Detect which cell encompasses the target text, then output its [X, Y] center coordinate. 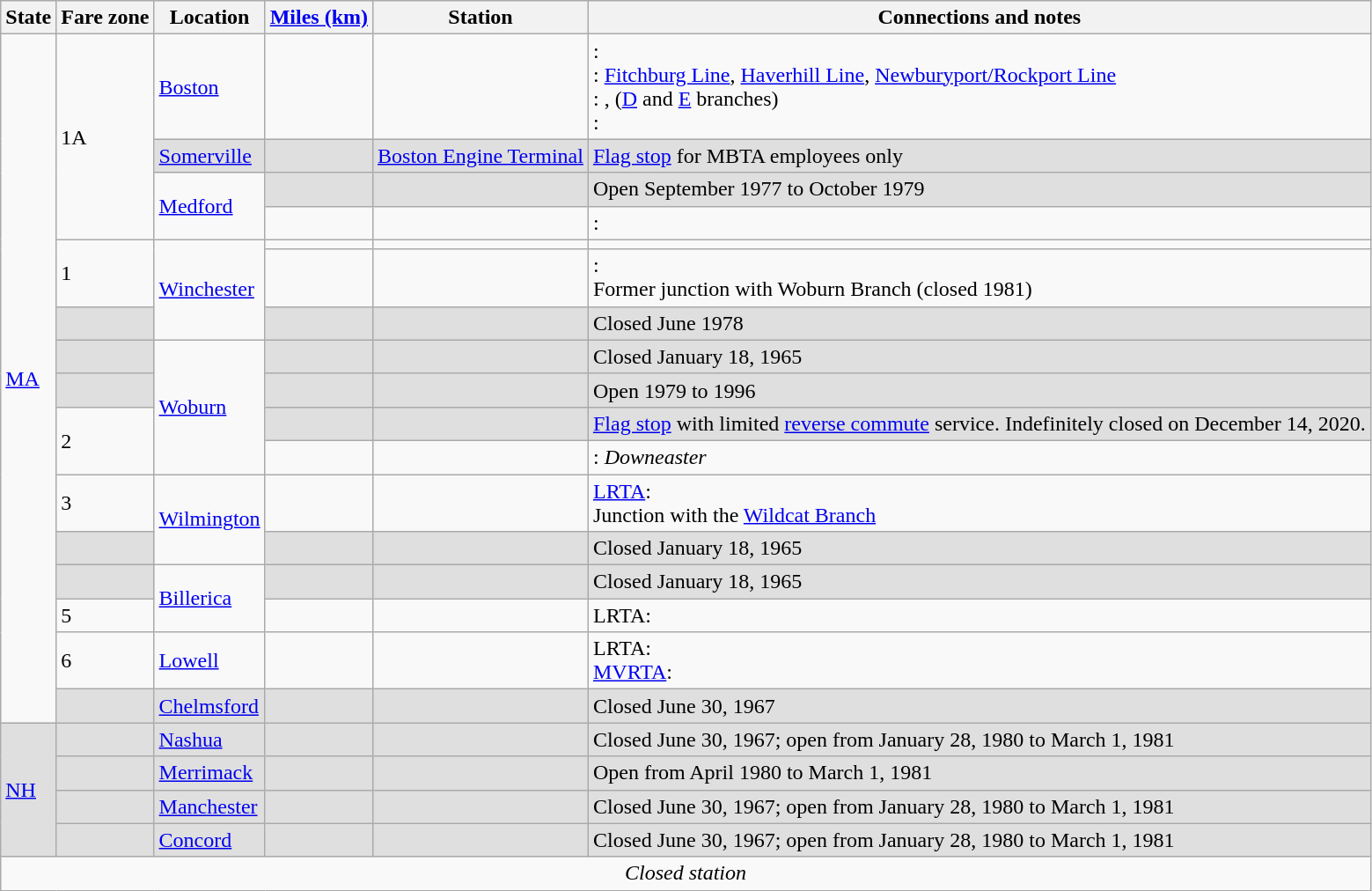
State [28, 18]
Flag stop for MBTA employees only [979, 156]
: Downeaster [979, 457]
Woburn [209, 407]
3 [106, 502]
NH [28, 790]
: Former junction with Woburn Branch (closed 1981) [979, 278]
Location [209, 18]
Open from April 1980 to March 1, 1981 [979, 773]
2 [106, 440]
Closed station [686, 873]
Medford [209, 206]
Fare zone [106, 18]
LRTA: Junction with the Wildcat Branch [979, 502]
: : Fitchburg Line, Haverhill Line, Newburyport/Rockport Line: , (D and E branches): [979, 86]
Connections and notes [979, 18]
Closed June 1978 [979, 323]
LRTA: [979, 615]
Miles (km) [319, 18]
Lowell [209, 660]
Boston Engine Terminal [481, 156]
6 [106, 660]
Open 1979 to 1996 [979, 390]
MA [28, 379]
Boston [209, 86]
Billerica [209, 599]
Station [481, 18]
Manchester [209, 806]
Closed June 30, 1967 [979, 706]
Merrimack [209, 773]
5 [106, 615]
LRTA: MVRTA: [979, 660]
Nashua [209, 740]
1 [106, 273]
Somerville [209, 156]
Concord [209, 840]
Winchester [209, 290]
Open September 1977 to October 1979 [979, 189]
Wilmington [209, 519]
1A [106, 137]
Chelmsford [209, 706]
: [979, 223]
Flag stop with limited reverse commute service. Indefinitely closed on December 14, 2020. [979, 423]
